Detect which cell encompasses the target text, then output its (x, y) center coordinate. 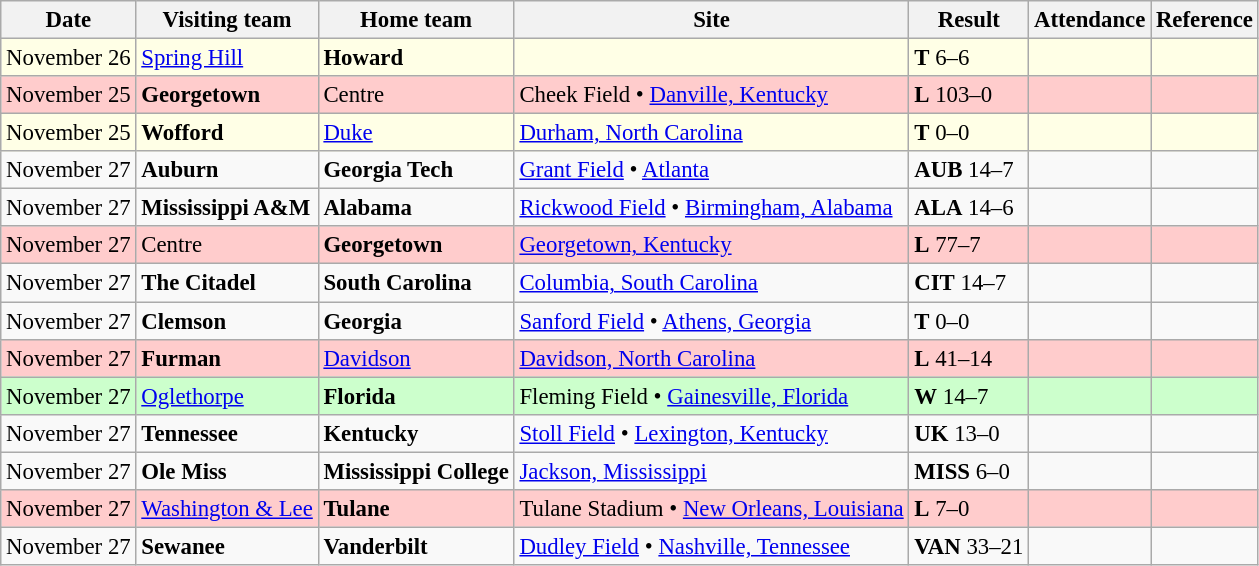
South Carolina (416, 283)
Result (969, 20)
Tennessee (227, 433)
Visiting team (227, 20)
CIT 14–7 (969, 283)
T 6–6 (969, 58)
Duke (416, 133)
MISS 6–0 (969, 471)
Columbia, South Carolina (712, 283)
Vanderbilt (416, 546)
Davidson (416, 358)
Rickwood Field • Birmingham, Alabama (712, 208)
Fleming Field • Gainesville, Florida (712, 396)
Oglethorpe (227, 396)
L 103–0 (969, 95)
Florida (416, 396)
Georgetown, Kentucky (712, 245)
Mississippi College (416, 471)
Wofford (227, 133)
Howard (416, 58)
AUB 14–7 (969, 170)
Alabama (416, 208)
Georgia (416, 321)
W 14–7 (969, 396)
November 26 (68, 58)
Sewanee (227, 546)
Durham, North Carolina (712, 133)
Georgia Tech (416, 170)
The Citadel (227, 283)
Attendance (1090, 20)
VAN 33–21 (969, 546)
Site (712, 20)
Ole Miss (227, 471)
Cheek Field • Danville, Kentucky (712, 95)
L 41–14 (969, 358)
Davidson, North Carolina (712, 358)
ALA 14–6 (969, 208)
UK 13–0 (969, 433)
Date (68, 20)
Clemson (227, 321)
Sanford Field • Athens, Georgia (712, 321)
Spring Hill (227, 58)
L 7–0 (969, 509)
Tulane (416, 509)
Grant Field • Atlanta (712, 170)
Tulane Stadium • New Orleans, Louisiana (712, 509)
Stoll Field • Lexington, Kentucky (712, 433)
Furman (227, 358)
Home team (416, 20)
Kentucky (416, 433)
Reference (1205, 20)
Auburn (227, 170)
Dudley Field • Nashville, Tennessee (712, 546)
Mississippi A&M (227, 208)
Washington & Lee (227, 509)
L 77–7 (969, 245)
Jackson, Mississippi (712, 471)
